Return the (x, y) coordinate for the center point of the cell that contains the specified text.  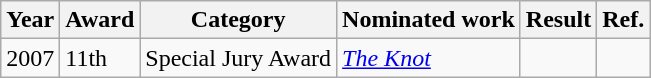
2007 (30, 58)
Result (558, 20)
Award (100, 20)
Special Jury Award (238, 58)
Nominated work (429, 20)
Ref. (624, 20)
11th (100, 58)
The Knot (429, 58)
Year (30, 20)
Category (238, 20)
